Return [x, y] of the center of cell containing provided text 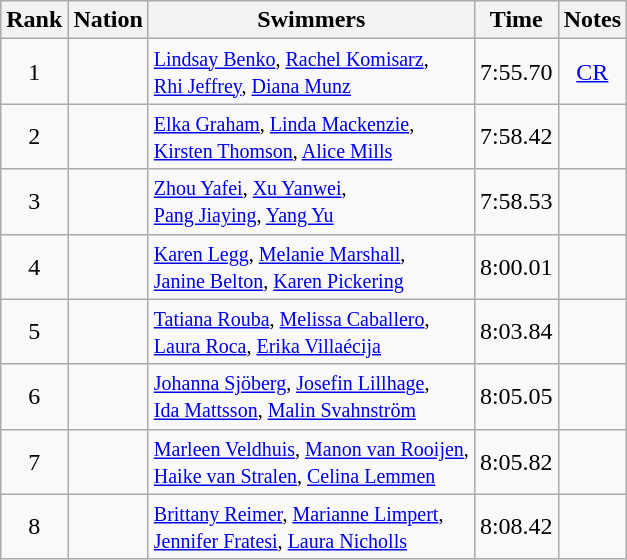
5 [34, 332]
Time [516, 20]
Notes [592, 20]
Elka Graham, Linda Mackenzie, Kirsten Thomson, Alice Mills [311, 136]
7:58.53 [516, 202]
Brittany Reimer, Marianne Limpert, Jennifer Fratesi, Laura Nicholls [311, 526]
8:05.82 [516, 462]
6 [34, 396]
8 [34, 526]
7:55.70 [516, 72]
Johanna Sjöberg, Josefin Lillhage, Ida Mattsson, Malin Svahnström [311, 396]
Swimmers [311, 20]
Karen Legg, Melanie Marshall, Janine Belton, Karen Pickering [311, 266]
8:08.42 [516, 526]
8:05.05 [516, 396]
Nation [108, 20]
2 [34, 136]
8:03.84 [516, 332]
4 [34, 266]
7 [34, 462]
CR [592, 72]
8:00.01 [516, 266]
Tatiana Rouba, Melissa Caballero, Laura Roca, Erika Villaécija [311, 332]
Rank [34, 20]
Zhou Yafei, Xu Yanwei, Pang Jiaying, Yang Yu [311, 202]
7:58.42 [516, 136]
1 [34, 72]
3 [34, 202]
Marleen Veldhuis, Manon van Rooijen, Haike van Stralen, Celina Lemmen [311, 462]
Lindsay Benko, Rachel Komisarz, Rhi Jeffrey, Diana Munz [311, 72]
